Locate the cell with the specified text and output its [x, y] center coordinate. 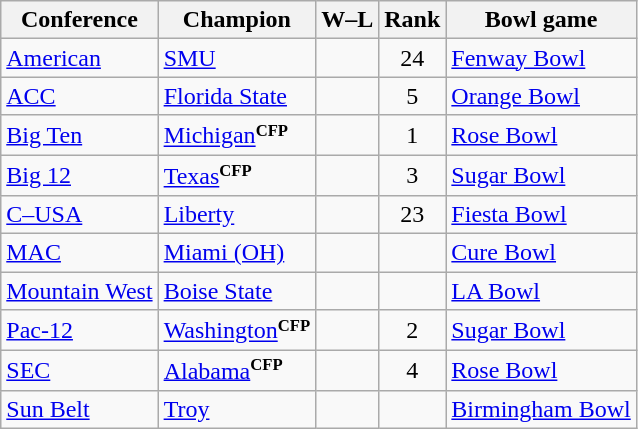
W–L [348, 20]
Fiesta Bowl [541, 214]
AlabamaCFP [237, 370]
Big 12 [80, 175]
23 [412, 214]
5 [412, 96]
4 [412, 370]
Birmingham Bowl [541, 409]
LA Bowl [541, 291]
Big Ten [80, 135]
2 [412, 330]
Rank [412, 20]
Sun Belt [80, 409]
Cure Bowl [541, 252]
Liberty [237, 214]
WashingtonCFP [237, 330]
ACC [80, 96]
American [80, 58]
Champion [237, 20]
1 [412, 135]
TexasCFP [237, 175]
C–USA [80, 214]
Pac-12 [80, 330]
Troy [237, 409]
SMU [237, 58]
24 [412, 58]
Florida State [237, 96]
Conference [80, 20]
Fenway Bowl [541, 58]
Mountain West [80, 291]
Boise State [237, 291]
Orange Bowl [541, 96]
MichiganCFP [237, 135]
Miami (OH) [237, 252]
Bowl game [541, 20]
SEC [80, 370]
3 [412, 175]
MAC [80, 252]
